From the cell containing the given text, extract its center point as [X, Y] coordinate. 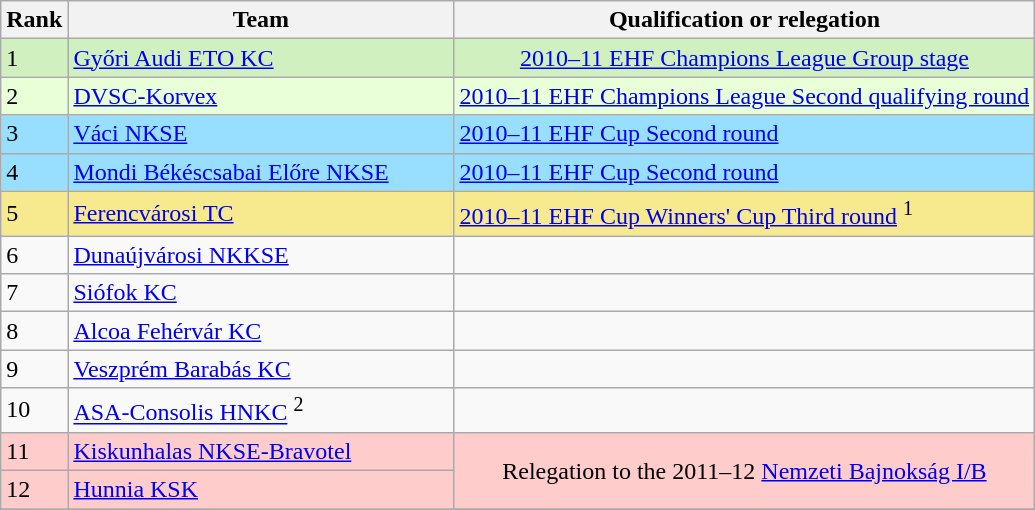
Hunnia KSK [261, 489]
Ferencvárosi TC [261, 214]
2 [34, 96]
Győri Audi ETO KC [261, 58]
Siófok KC [261, 293]
11 [34, 451]
Alcoa Fehérvár KC [261, 331]
ASA-Consolis HNKC 2 [261, 410]
Team [261, 20]
2010–11 EHF Cup Winners' Cup Third round 1 [744, 214]
DVSC-Korvex [261, 96]
Veszprém Barabás KC [261, 369]
2010–11 EHF Champions League Group stage [744, 58]
6 [34, 255]
4 [34, 172]
12 [34, 489]
7 [34, 293]
1 [34, 58]
9 [34, 369]
3 [34, 134]
Relegation to the 2011–12 Nemzeti Bajnokság I/B [744, 470]
Váci NKSE [261, 134]
Qualification or relegation [744, 20]
10 [34, 410]
8 [34, 331]
Dunaújvárosi NKKSE [261, 255]
Rank [34, 20]
Mondi Békéscsabai Előre NKSE [261, 172]
5 [34, 214]
2010–11 EHF Champions League Second qualifying round [744, 96]
Kiskunhalas NKSE-Bravotel [261, 451]
